Pinpoint the cell where the given text exists, returning its (X, Y) midpoint coordinate. 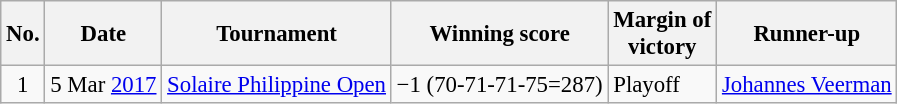
No. (23, 34)
5 Mar 2017 (104, 85)
1 (23, 85)
−1 (70-71-71-75=287) (500, 85)
Tournament (277, 34)
Date (104, 34)
Playoff (662, 85)
Runner-up (807, 34)
Johannes Veerman (807, 85)
Margin ofvictory (662, 34)
Solaire Philippine Open (277, 85)
Winning score (500, 34)
